Locate the cell with the specified text and output its (X, Y) center coordinate. 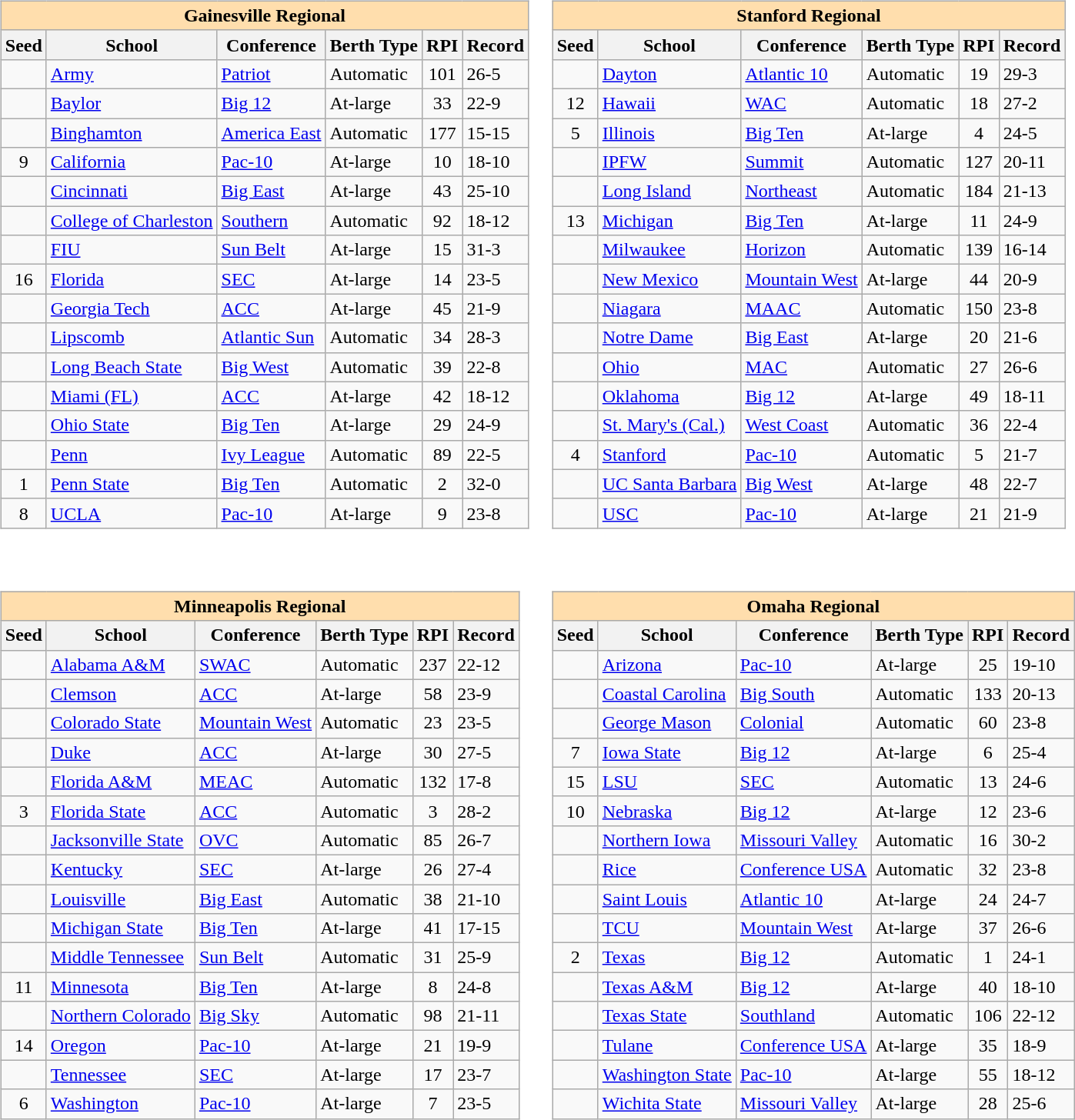
Clemson (120, 694)
WAC (802, 103)
21-13 (1032, 192)
Alabama A&M (120, 665)
UC Santa Barbara (669, 484)
24-8 (486, 987)
Florida A&M (120, 782)
Stanford (669, 455)
132 (432, 782)
Long Island (669, 192)
Gainesville Regional (265, 15)
Washington (120, 1104)
17-15 (486, 928)
Illinois (669, 133)
45 (442, 308)
29-3 (1032, 74)
Texas (666, 958)
35 (988, 1045)
139 (979, 250)
Oregon (120, 1045)
Southern (271, 221)
25-9 (486, 958)
18-11 (1032, 396)
Binghamton (132, 133)
College of Charleston (132, 221)
Iowa State (666, 752)
36 (979, 425)
Coastal Carolina (666, 694)
USC (669, 513)
177 (442, 133)
IPFW (669, 162)
24-5 (1032, 133)
Middle Tennessee (120, 958)
89 (442, 455)
27-2 (1032, 103)
31-3 (496, 250)
27-5 (486, 752)
Colonial (803, 723)
22-9 (496, 103)
Atlantic Sun (271, 338)
15-15 (496, 133)
22-4 (1032, 425)
Summit (802, 162)
48 (979, 484)
Omaha Regional (813, 606)
UCLA (132, 513)
21-11 (486, 1016)
MEAC (255, 782)
133 (988, 694)
39 (442, 367)
Niagara (669, 308)
Ivy League (271, 455)
TCU (666, 928)
22-5 (496, 455)
28-3 (496, 338)
Washington State (666, 1075)
Horizon (802, 250)
Tennessee (120, 1075)
58 (432, 694)
Saint Louis (666, 899)
23 (432, 723)
Louisville (120, 899)
Wichita State (666, 1104)
22-8 (496, 367)
Lipscomb (132, 338)
127 (979, 162)
44 (979, 279)
FIU (132, 250)
49 (979, 396)
Hawaii (669, 103)
20-9 (1032, 279)
Michigan (669, 221)
41 (432, 928)
Ohio (669, 367)
Texas State (666, 1016)
92 (442, 221)
40 (988, 987)
Southland (803, 1016)
22-7 (1032, 484)
30 (432, 752)
25-4 (1041, 752)
150 (979, 308)
106 (988, 1016)
Big Sky (255, 1016)
Northern Colorado (120, 1016)
18-9 (1041, 1045)
21-7 (1032, 455)
26-7 (486, 840)
23-9 (486, 694)
Penn State (132, 484)
Northern Iowa (666, 840)
28 (988, 1104)
Patriot (271, 74)
32 (988, 869)
SWAC (255, 665)
20-13 (1041, 694)
America East (271, 133)
85 (432, 840)
32-0 (496, 484)
24 (988, 899)
27-4 (486, 869)
20-11 (1032, 162)
20 (979, 338)
West Coast (802, 425)
Duke (120, 752)
17 (432, 1075)
Stanford Regional (809, 15)
Penn (132, 455)
Cincinnati (132, 192)
Ohio State (132, 425)
MAAC (802, 308)
37 (988, 928)
30-2 (1041, 840)
Jacksonville State (120, 840)
Northeast (802, 192)
Georgia Tech (132, 308)
98 (432, 1016)
Dayton (669, 74)
Miami (FL) (132, 396)
Baylor (132, 103)
26-5 (496, 74)
237 (432, 665)
43 (442, 192)
George Mason (666, 723)
19-10 (1041, 665)
Florida (132, 279)
Big South (803, 694)
24-7 (1041, 899)
25-10 (496, 192)
42 (442, 396)
23-7 (486, 1075)
24-6 (1041, 782)
26 (432, 869)
OVC (255, 840)
28-2 (486, 811)
Colorado State (120, 723)
Minnesota (120, 987)
19-9 (486, 1045)
Arizona (666, 665)
Texas A&M (666, 987)
MAC (802, 367)
60 (988, 723)
17-8 (486, 782)
27 (979, 367)
Minneapolis Regional (260, 606)
23-6 (1041, 811)
Army (132, 74)
Notre Dame (669, 338)
Kentucky (120, 869)
29 (442, 425)
55 (988, 1075)
Oklahoma (669, 396)
21-6 (1032, 338)
Nebraska (666, 811)
16-14 (1032, 250)
21-10 (486, 899)
31 (432, 958)
Michigan State (120, 928)
24-1 (1041, 958)
California (132, 162)
19 (979, 74)
38 (432, 899)
25-6 (1041, 1104)
Long Beach State (132, 367)
33 (442, 103)
184 (979, 192)
34 (442, 338)
New Mexico (669, 279)
Rice (666, 869)
18 (979, 103)
Tulane (666, 1045)
St. Mary's (Cal.) (669, 425)
Florida State (120, 811)
25 (988, 665)
Milwaukee (669, 250)
101 (442, 74)
LSU (666, 782)
